Capture the cell that displays the provided text and extract its (x, y) central coordinate. 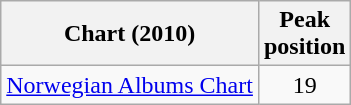
Norwegian Albums Chart (130, 85)
Chart (2010) (130, 34)
19 (304, 85)
Peakposition (304, 34)
